For the text-containing cell, return its midpoint in (x, y) coordinate format. 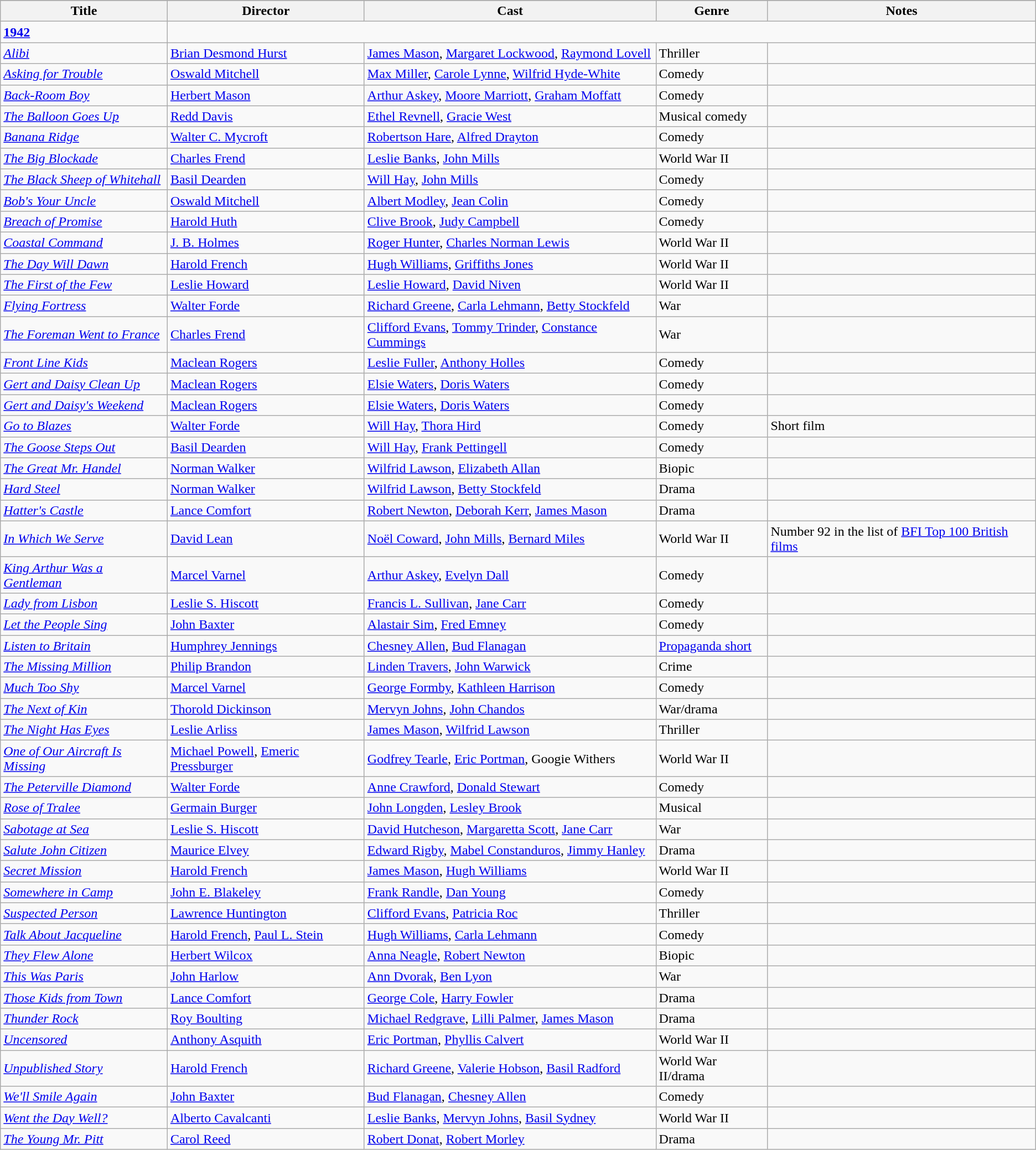
James Mason, Hugh Williams (510, 871)
Anna Neagle, Robert Newton (510, 955)
Flying Fortress (84, 306)
Bud Flanagan, Chesney Allen (510, 1097)
John Harlow (266, 976)
J. B. Holmes (266, 242)
Sabotage at Sea (84, 829)
Albert Modley, Jean Colin (510, 200)
Clifford Evans, Patricia Roc (510, 913)
Salute John Citizen (84, 850)
Will Hay, John Mills (510, 179)
Wilfrid Lawson, Elizabeth Allan (510, 468)
The Foreman Went to France (84, 334)
Will Hay, Thora Hird (510, 426)
Notes (902, 11)
Hatter's Castle (84, 510)
Much Too Shy (84, 688)
Somewhere in Camp (84, 892)
The Night Has Eyes (84, 730)
Robertson Hare, Alfred Drayton (510, 137)
The Great Mr. Handel (84, 468)
Banana Ridge (84, 137)
John E. Blakeley (266, 892)
Roger Hunter, Charles Norman Lewis (510, 242)
Harold French, Paul L. Stein (266, 934)
Edward Rigby, Mabel Constanduros, Jimmy Hanley (510, 850)
Genre (712, 11)
Leslie Howard, David Niven (510, 285)
Director (266, 11)
Herbert Mason (266, 95)
Will Hay, Frank Pettingell (510, 447)
Hard Steel (84, 489)
Title (84, 11)
Coastal Command (84, 242)
The Black Sheep of Whitehall (84, 179)
Clive Brook, Judy Campbell (510, 221)
Leslie Banks, John Mills (510, 158)
Humphrey Jennings (266, 646)
Francis L. Sullivan, Jane Carr (510, 603)
The Big Blockade (84, 158)
Hugh Williams, Carla Lehmann (510, 934)
We'll Smile Again (84, 1097)
Leslie Arliss (266, 730)
Back-Room Boy (84, 95)
Asking for Trouble (84, 74)
George Formby, Kathleen Harrison (510, 688)
War/drama (712, 709)
Eric Portman, Phyllis Calvert (510, 1040)
Richard Greene, Valerie Hobson, Basil Radford (510, 1068)
George Cole, Harry Fowler (510, 998)
Breach of Promise (84, 221)
David Lean (266, 539)
Propaganda short (712, 646)
Brian Desmond Hurst (266, 53)
Let the People Sing (84, 624)
World War II/drama (712, 1068)
Maurice Elvey (266, 850)
Leslie Howard (266, 285)
Frank Randle, Dan Young (510, 892)
John Longden, Lesley Brook (510, 808)
Clifford Evans, Tommy Trinder, Constance Cummings (510, 334)
Walter C. Mycroft (266, 137)
Alibi (84, 53)
Robert Donat, Robert Morley (510, 1139)
David Hutcheson, Margaretta Scott, Jane Carr (510, 829)
Alastair Sim, Fred Emney (510, 624)
Michael Redgrave, Lilli Palmer, James Mason (510, 1019)
Noël Coward, John Mills, Bernard Miles (510, 539)
Herbert Wilcox (266, 955)
Arthur Askey, Moore Marriott, Graham Moffatt (510, 95)
Gert and Daisy Clean Up (84, 384)
The Balloon Goes Up (84, 116)
Chesney Allen, Bud Flanagan (510, 646)
Unpublished Story (84, 1068)
Number 92 in the list of BFI Top 100 British films (902, 539)
Cast (510, 11)
Those Kids from Town (84, 998)
The Goose Steps Out (84, 447)
Bob's Your Uncle (84, 200)
Leslie Banks, Mervyn Johns, Basil Sydney (510, 1118)
One of Our Aircraft Is Missing (84, 758)
Max Miller, Carole Lynne, Wilfrid Hyde-White (510, 74)
Short film (902, 426)
In Which We Serve (84, 539)
1942 (84, 32)
This Was Paris (84, 976)
Talk About Jacqueline (84, 934)
The Next of Kin (84, 709)
The Peterville Diamond (84, 787)
Robert Newton, Deborah Kerr, James Mason (510, 510)
Harold Huth (266, 221)
Arthur Askey, Evelyn Dall (510, 574)
Linden Travers, John Warwick (510, 667)
Musical (712, 808)
They Flew Alone (84, 955)
Redd Davis (266, 116)
Richard Greene, Carla Lehmann, Betty Stockfeld (510, 306)
Philip Brandon (266, 667)
Uncensored (84, 1040)
King Arthur Was a Gentleman (84, 574)
Carol Reed (266, 1139)
Thunder Rock (84, 1019)
Lady from Lisbon (84, 603)
Ethel Revnell, Gracie West (510, 116)
Go to Blazes (84, 426)
James Mason, Wilfrid Lawson (510, 730)
Lawrence Huntington (266, 913)
The Missing Million (84, 667)
The Day Will Dawn (84, 264)
Wilfrid Lawson, Betty Stockfeld (510, 489)
Musical comedy (712, 116)
James Mason, Margaret Lockwood, Raymond Lovell (510, 53)
Gert and Daisy's Weekend (84, 405)
Crime (712, 667)
The First of the Few (84, 285)
Roy Boulting (266, 1019)
Secret Mission (84, 871)
Leslie Fuller, Anthony Holles (510, 363)
Suspected Person (84, 913)
Hugh Williams, Griffiths Jones (510, 264)
Anne Crawford, Donald Stewart (510, 787)
Alberto Cavalcanti (266, 1118)
Rose of Tralee (84, 808)
Listen to Britain (84, 646)
Michael Powell, Emeric Pressburger (266, 758)
The Young Mr. Pitt (84, 1139)
Anthony Asquith (266, 1040)
Godfrey Tearle, Eric Portman, Googie Withers (510, 758)
Mervyn Johns, John Chandos (510, 709)
Front Line Kids (84, 363)
Went the Day Well? (84, 1118)
Germain Burger (266, 808)
Ann Dvorak, Ben Lyon (510, 976)
Thorold Dickinson (266, 709)
